Determine the [x, y] coordinate at the center of the cell enclosing the given text.  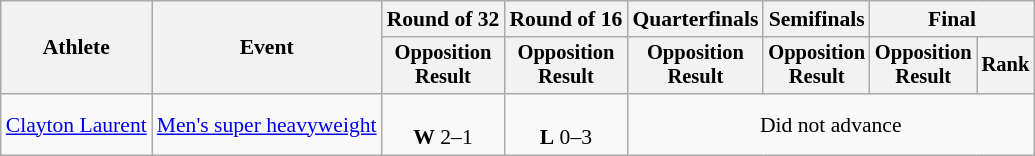
L 0–3 [566, 124]
Did not advance [830, 124]
Event [267, 48]
Clayton Laurent [76, 124]
Round of 16 [566, 19]
Semifinals [816, 19]
Athlete [76, 48]
Round of 32 [444, 19]
Rank [1006, 66]
Men's super heavyweight [267, 124]
W 2–1 [444, 124]
Final [952, 19]
Quarterfinals [695, 19]
